Identify which cell holds the provided text, then report its (x, y) central coordinate. 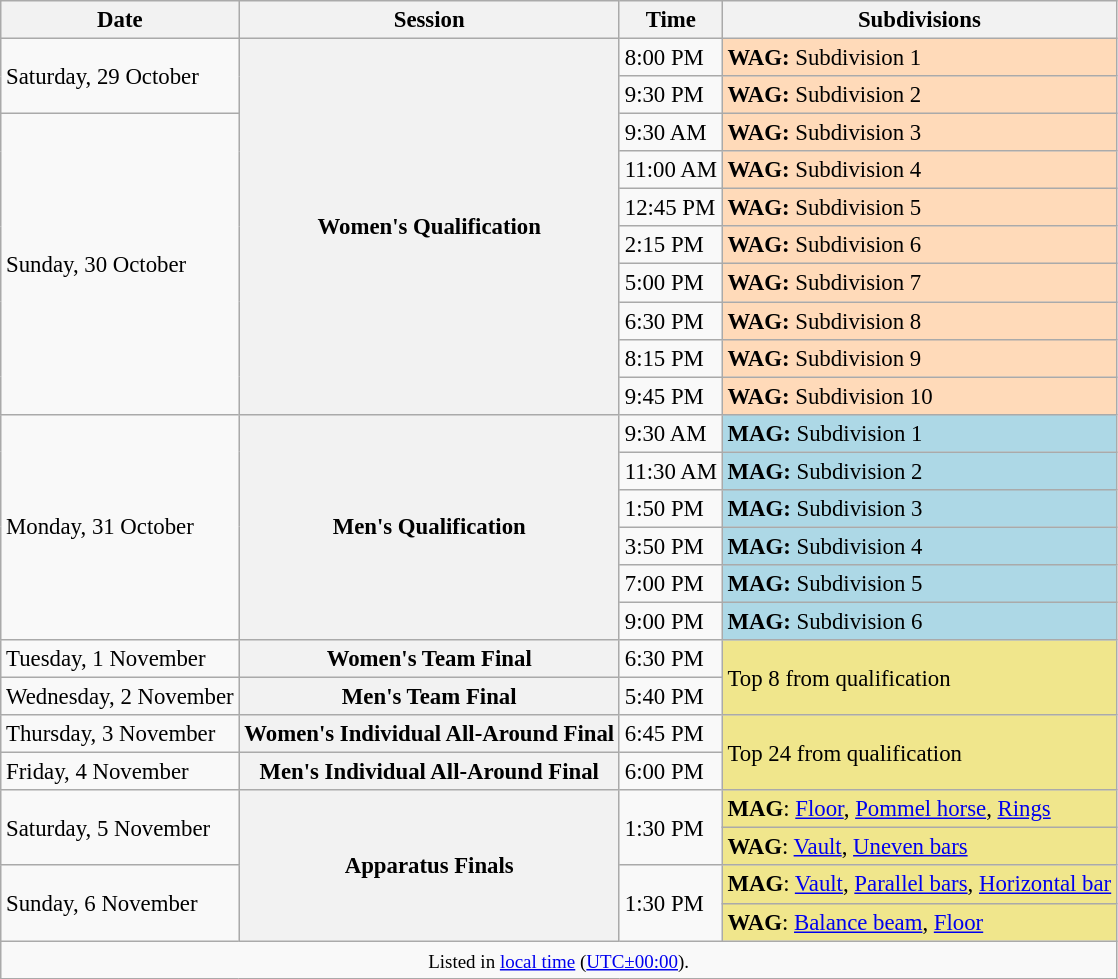
7:00 PM (670, 584)
MAG: Subdivision 6 (919, 621)
Women's Individual All-Around Final (430, 734)
MAG: Vault, Parallel bars, Horizontal bar (919, 885)
Friday, 4 November (120, 772)
WAG: Subdivision 10 (919, 396)
Men's Individual All-Around Final (430, 772)
9:30 PM (670, 95)
3:50 PM (670, 546)
5:00 PM (670, 283)
6:45 PM (670, 734)
WAG: Subdivision 2 (919, 95)
Saturday, 29 October (120, 76)
Monday, 31 October (120, 527)
Saturday, 5 November (120, 828)
WAG: Subdivision 8 (919, 321)
1:50 PM (670, 509)
Wednesday, 2 November (120, 697)
6:00 PM (670, 772)
Top 24 from qualification (919, 752)
MAG: Subdivision 4 (919, 546)
WAG: Subdivision 4 (919, 170)
2:15 PM (670, 245)
MAG: Subdivision 5 (919, 584)
WAG: Subdivision 7 (919, 283)
Women's Team Final (430, 659)
WAG: Subdivision 9 (919, 358)
Tuesday, 1 November (120, 659)
12:45 PM (670, 208)
9:00 PM (670, 621)
11:00 AM (670, 170)
WAG: Vault, Uneven bars (919, 847)
Apparatus Finals (430, 865)
Sunday, 6 November (120, 904)
WAG: Balance beam, Floor (919, 922)
Top 8 from qualification (919, 678)
MAG: Subdivision 2 (919, 471)
11:30 AM (670, 471)
WAG: Subdivision 1 (919, 58)
WAG: Subdivision 6 (919, 245)
MAG: Floor, Pommel horse, Rings (919, 809)
8:00 PM (670, 58)
Women's Qualification (430, 227)
Subdivisions (919, 20)
5:40 PM (670, 697)
Thursday, 3 November (120, 734)
8:15 PM (670, 358)
WAG: Subdivision 3 (919, 133)
Date (120, 20)
Men's Qualification (430, 527)
MAG: Subdivision 1 (919, 433)
9:45 PM (670, 396)
Time (670, 20)
Session (430, 20)
WAG: Subdivision 5 (919, 208)
MAG: Subdivision 3 (919, 509)
Listed in local time (UTC±00:00). (559, 960)
Men's Team Final (430, 697)
Sunday, 30 October (120, 264)
